Pinpoint the cell where the given text exists, returning its (x, y) midpoint coordinate. 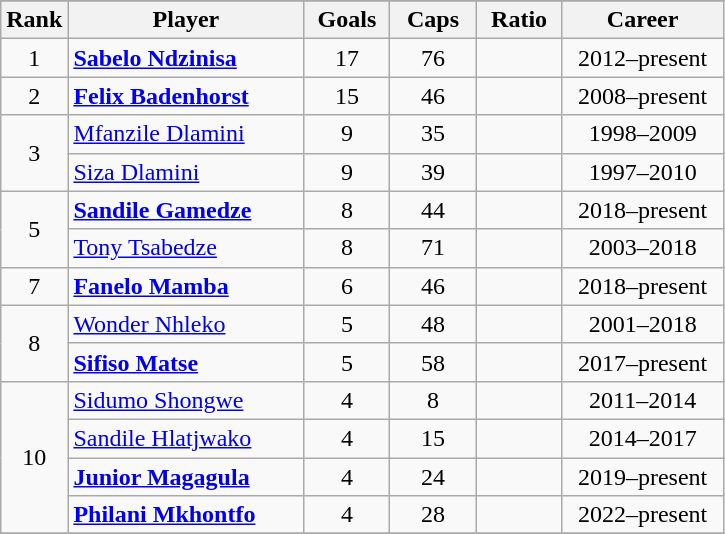
Rank (34, 20)
Sidumo Shongwe (186, 400)
Sandile Gamedze (186, 210)
Sandile Hlatjwako (186, 438)
Tony Tsabedze (186, 248)
3 (34, 153)
1998–2009 (642, 134)
2019–present (642, 477)
35 (433, 134)
2001–2018 (642, 324)
Mfanzile Dlamini (186, 134)
Philani Mkhontfo (186, 515)
2003–2018 (642, 248)
2011–2014 (642, 400)
Sifiso Matse (186, 362)
24 (433, 477)
17 (347, 58)
28 (433, 515)
2012–present (642, 58)
58 (433, 362)
2014–2017 (642, 438)
Fanelo Mamba (186, 286)
2022–present (642, 515)
71 (433, 248)
Felix Badenhorst (186, 96)
Career (642, 20)
2008–present (642, 96)
10 (34, 457)
Junior Magagula (186, 477)
Goals (347, 20)
6 (347, 286)
39 (433, 172)
Ratio (519, 20)
1997–2010 (642, 172)
2017–present (642, 362)
Siza Dlamini (186, 172)
76 (433, 58)
Player (186, 20)
1 (34, 58)
7 (34, 286)
44 (433, 210)
2 (34, 96)
Caps (433, 20)
Wonder Nhleko (186, 324)
48 (433, 324)
Sabelo Ndzinisa (186, 58)
